Find where the given text appears and provide that cell's center as (X, Y) coordinate. 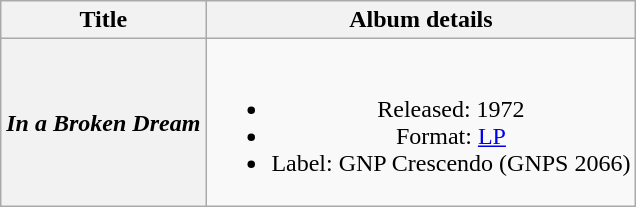
Released: 1972Format: LPLabel: GNP Crescendo (GNPS 2066) (421, 122)
Title (104, 20)
Album details (421, 20)
In a Broken Dream (104, 122)
